Locate the cell with the specified text and output its (X, Y) center coordinate. 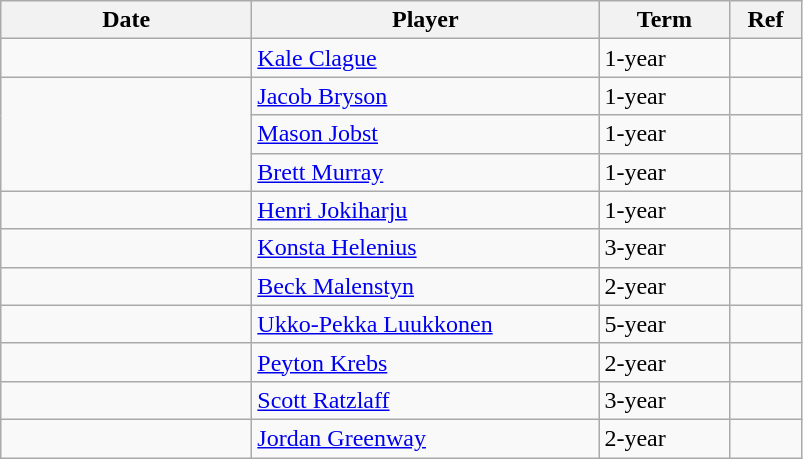
Beck Malenstyn (426, 286)
Jacob Bryson (426, 96)
Jordan Greenway (426, 438)
Peyton Krebs (426, 362)
Henri Jokiharju (426, 210)
Ukko-Pekka Luukkonen (426, 324)
Mason Jobst (426, 134)
Ref (766, 20)
Konsta Helenius (426, 248)
5-year (664, 324)
Scott Ratzlaff (426, 400)
Term (664, 20)
Brett Murray (426, 172)
Kale Clague (426, 58)
Player (426, 20)
Date (126, 20)
